Output the (x, y) coordinate of the center of the cell containing the given text.  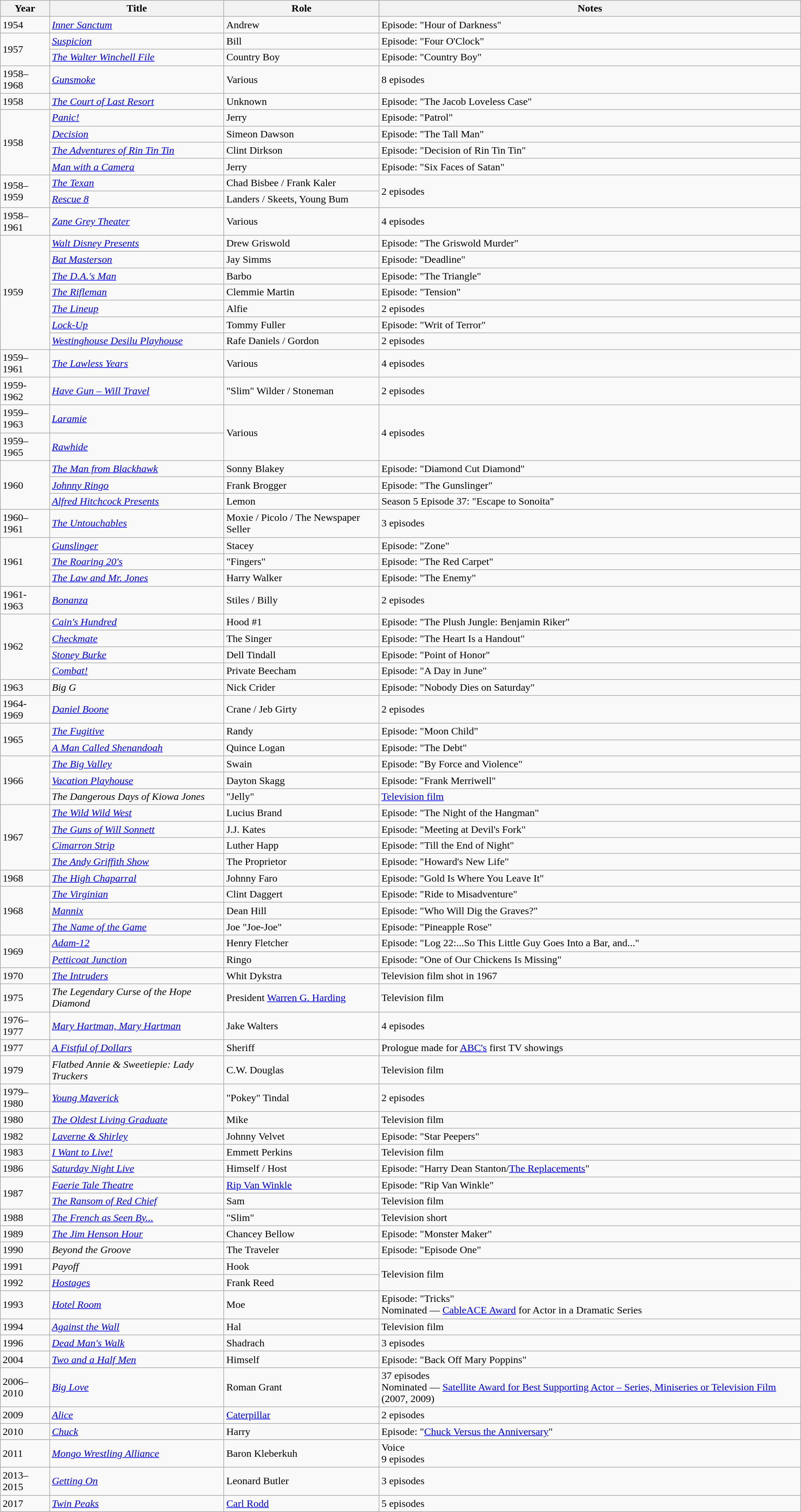
The Fugitive (137, 731)
Episode: "The Griswold Murder" (590, 244)
Dead Man's Walk (137, 1343)
Clint Dirkson (301, 150)
Emmett Perkins (301, 1153)
Lemon (301, 501)
Episode: "Pineapple Rose" (590, 927)
Episode: "Harry Dean Stanton/The Replacements" (590, 1169)
1954 (25, 25)
Luther Happ (301, 846)
Title (137, 9)
1991 (25, 1266)
Bonanza (137, 600)
Episode: "Patrol" (590, 118)
Roman Grant (301, 1387)
Episode: "Till the End of Night" (590, 846)
President Warren G. Harding (301, 998)
Sheriff (301, 1048)
Episode: "Tricks"Nominated — CableACE Award for Actor in a Dramatic Series (590, 1304)
Role (301, 9)
Lucius Brand (301, 813)
Lock-Up (137, 325)
1958–1959 (25, 191)
The High Chaparral (137, 878)
Private Beecham (301, 671)
Episode: "Episode One" (590, 1250)
1960 (25, 485)
1961-1963 (25, 600)
Laverne & Shirley (137, 1136)
Episode: "Four O'Clock" (590, 41)
Against the Wall (137, 1327)
1989 (25, 1234)
Episode: "Six Faces of Satan" (590, 166)
Frank Brogger (301, 485)
Dean Hill (301, 911)
Decision (137, 134)
The D.A.'s Man (137, 276)
Episode: "The Enemy" (590, 578)
Petticoat Junction (137, 959)
Episode: "Point of Honor" (590, 655)
1969 (25, 951)
1979–1980 (25, 1097)
Episode: "The Red Carpet" (590, 562)
The Jim Henson Hour (137, 1234)
Clemmie Martin (301, 292)
A Man Called Shenandoah (137, 748)
1965 (25, 740)
Leonard Butler (301, 1482)
1958–1961 (25, 221)
1986 (25, 1169)
2011 (25, 1453)
Checkmate (137, 639)
37 episodesNominated — Satellite Award for Best Supporting Actor – Series, Miniseries or Television Film (2007, 2009) (590, 1387)
Cimarron Strip (137, 846)
1979 (25, 1070)
1970 (25, 976)
"Pokey" Tindal (301, 1097)
1992 (25, 1283)
1959–1961 (25, 363)
Barbo (301, 276)
"Jelly" (301, 796)
The Oldest Living Graduate (137, 1120)
J.J. Kates (301, 829)
The Law and Mr. Jones (137, 578)
The Man from Blackhawk (137, 469)
Rafe Daniels / Gordon (301, 341)
The Andy Griffith Show (137, 862)
Episode: "The Night of the Hangman" (590, 813)
Episode: "Chuck Versus the Anniversary" (590, 1432)
The Big Valley (137, 764)
Hostages (137, 1283)
1959-1962 (25, 391)
Johnny Faro (301, 878)
The Untouchables (137, 523)
1962 (25, 647)
Episode: "Tension" (590, 292)
1959–1965 (25, 447)
2009 (25, 1415)
Big G (137, 687)
1976–1977 (25, 1025)
Television short (590, 1218)
C.W. Douglas (301, 1070)
Rescue 8 (137, 199)
Beyond the Groove (137, 1250)
Cain's Hundred (137, 622)
Episode: "One of Our Chickens Is Missing" (590, 959)
Episode: "Log 22:...So This Little Guy Goes Into a Bar, and..." (590, 943)
Sam (301, 1201)
Episode: "Hour of Darkness" (590, 25)
The French as Seen By... (137, 1218)
The Name of the Game (137, 927)
Country Boy (301, 57)
8 episodes (590, 80)
Crane / Jeb Girty (301, 710)
Stiles / Billy (301, 600)
Episode: "Back Off Mary Poppins" (590, 1359)
Getting On (137, 1482)
Hotel Room (137, 1304)
The Legendary Curse of the Hope Diamond (137, 998)
Episode: "The Jacob Loveless Case" (590, 101)
The Wild Wild West (137, 813)
Episode: "The Tall Man" (590, 134)
1964-1969 (25, 710)
Hood #1 (301, 622)
Hal (301, 1327)
Andrew (301, 25)
Episode: "Ride to Misadventure" (590, 894)
The Guns of Will Sonnett (137, 829)
1975 (25, 998)
Episode: "Star Peepers" (590, 1136)
Laramie (137, 419)
The Traveler (301, 1250)
1996 (25, 1343)
Alfie (301, 309)
Episode: "Zone" (590, 546)
1967 (25, 837)
1994 (25, 1327)
Flatbed Annie & Sweetiepie: Lady Truckers (137, 1070)
The Court of Last Resort (137, 101)
Episode: "Rip Van Winkle" (590, 1185)
The Lawless Years (137, 363)
Panic! (137, 118)
Rawhide (137, 447)
Drew Griswold (301, 244)
Gunslinger (137, 546)
Whit Dykstra (301, 976)
Daniel Boone (137, 710)
Notes (590, 9)
Episode: "Decision of Rin Tin Tin" (590, 150)
Big Love (137, 1387)
5 episodes (590, 1503)
The Rifleman (137, 292)
2017 (25, 1503)
"Slim" Wilder / Stoneman (301, 391)
Joe "Joe-Joe" (301, 927)
Johnny Velvet (301, 1136)
Prologue made for ABC's first TV showings (590, 1048)
Saturday Night Live (137, 1169)
Jake Walters (301, 1025)
Frank Reed (301, 1283)
1963 (25, 687)
Quince Logan (301, 748)
Episode: "Deadline" (590, 260)
Episode: "Writ of Terror" (590, 325)
Walt Disney Presents (137, 244)
Episode: "The Plush Jungle: Benjamin Riker" (590, 622)
Episode: "Howard's New Life" (590, 862)
Two and a Half Men (137, 1359)
Clint Daggert (301, 894)
Episode: "Who Will Dig the Graves?" (590, 911)
Episode: "Country Boy" (590, 57)
1958–1968 (25, 80)
Dell Tindall (301, 655)
Stoney Burke (137, 655)
Himself / Host (301, 1169)
Chuck (137, 1432)
Twin Peaks (137, 1503)
Sonny Blakey (301, 469)
The Dangerous Days of Kiowa Jones (137, 796)
Mike (301, 1120)
The Proprietor (301, 862)
"Fingers" (301, 562)
The Texan (137, 183)
1983 (25, 1153)
1988 (25, 1218)
Westinghouse Desilu Playhouse (137, 341)
Young Maverick (137, 1097)
Zane Grey Theater (137, 221)
Episode: "Nobody Dies on Saturday" (590, 687)
1960–1961 (25, 523)
Chad Bisbee / Frank Kaler (301, 183)
1980 (25, 1120)
Episode: "A Day in June" (590, 671)
Moe (301, 1304)
Adam-12 (137, 943)
1959 (25, 292)
Shadrach (301, 1343)
The Intruders (137, 976)
Episode: "The Heart Is a Handout" (590, 639)
1987 (25, 1193)
Henry Fletcher (301, 943)
I Want to Live! (137, 1153)
1982 (25, 1136)
Unknown (301, 101)
Combat! (137, 671)
Alice (137, 1415)
Man with a Camera (137, 166)
Episode: "Monster Maker" (590, 1234)
Johnny Ringo (137, 485)
Episode: "Diamond Cut Diamond" (590, 469)
Have Gun – Will Travel (137, 391)
Episode: "The Debt" (590, 748)
Himself (301, 1359)
Gunsmoke (137, 80)
1957 (25, 49)
Carl Rodd (301, 1503)
The Lineup (137, 309)
Season 5 Episode 37: "Escape to Sonoita" (590, 501)
Harry Walker (301, 578)
Faerie Tale Theatre (137, 1185)
2004 (25, 1359)
The Walter Winchell File (137, 57)
Episode: "Meeting at Devil's Fork" (590, 829)
2006–2010 (25, 1387)
1977 (25, 1048)
1961 (25, 562)
Jay Simms (301, 260)
1966 (25, 780)
Randy (301, 731)
1959–1963 (25, 419)
Swain (301, 764)
Ringo (301, 959)
The Ransom of Red Chief (137, 1201)
Alfred Hitchcock Presents (137, 501)
Episode: "Moon Child" (590, 731)
Baron Kleberkuh (301, 1453)
2013–2015 (25, 1482)
Moxie / Picolo / The Newspaper Seller (301, 523)
Nick Crider (301, 687)
The Roaring 20's (137, 562)
2010 (25, 1432)
Harry (301, 1432)
1993 (25, 1304)
Mannix (137, 911)
Stacey (301, 546)
The Adventures of Rin Tin Tin (137, 150)
Bill (301, 41)
Inner Sanctum (137, 25)
Episode: "By Force and Violence" (590, 764)
Episode: "The Gunslinger" (590, 485)
Caterpillar (301, 1415)
Year (25, 9)
"Slim" (301, 1218)
Tommy Fuller (301, 325)
Landers / Skeets, Young Bum (301, 199)
A Fistful of Dollars (137, 1048)
Voice9 episodes (590, 1453)
Suspicion (137, 41)
Rip Van Winkle (301, 1185)
Dayton Skagg (301, 780)
1990 (25, 1250)
Episode: "Gold Is Where You Leave It" (590, 878)
Mongo Wrestling Alliance (137, 1453)
Simeon Dawson (301, 134)
Chancey Bellow (301, 1234)
The Singer (301, 639)
Payoff (137, 1266)
Episode: "The Triangle" (590, 276)
Bat Masterson (137, 260)
Television film shot in 1967 (590, 976)
Hook (301, 1266)
Vacation Playhouse (137, 780)
Mary Hartman, Mary Hartman (137, 1025)
Episode: "Frank Merriwell" (590, 780)
The Virginian (137, 894)
